Locate the cell with the specified text and output its [X, Y] center coordinate. 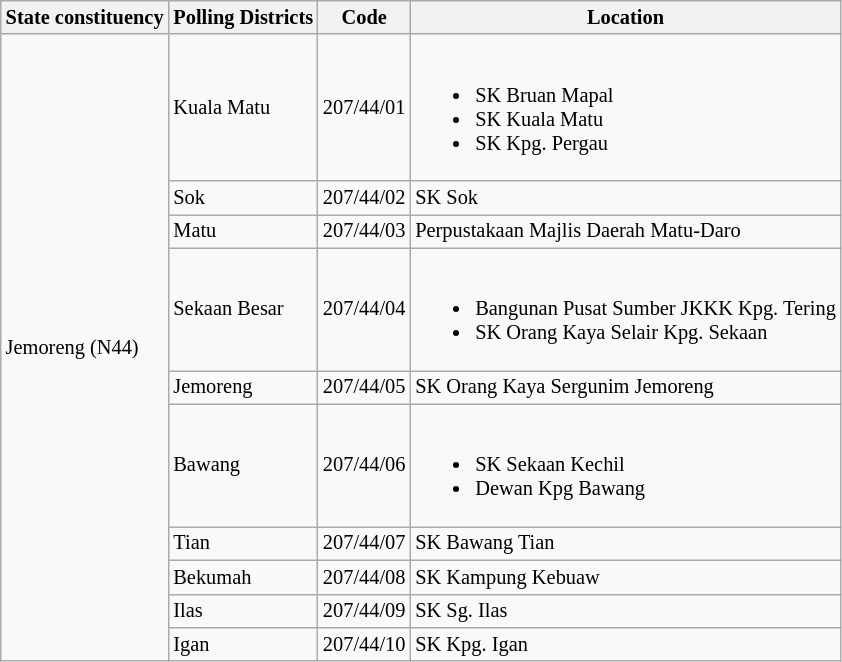
Igan [243, 644]
207/44/07 [364, 543]
Location [625, 17]
207/44/05 [364, 387]
SK Sok [625, 197]
SK Bawang Tian [625, 543]
Sok [243, 197]
State constituency [85, 17]
Kuala Matu [243, 107]
SK Kampung Kebuaw [625, 577]
SK Sekaan KechilDewan Kpg Bawang [625, 465]
Ilas [243, 611]
SK Sg. Ilas [625, 611]
Bawang [243, 465]
207/44/09 [364, 611]
Bangunan Pusat Sumber JKKK Kpg. TeringSK Orang Kaya Selair Kpg. Sekaan [625, 309]
Sekaan Besar [243, 309]
207/44/10 [364, 644]
Code [364, 17]
Perpustakaan Majlis Daerah Matu-Daro [625, 231]
SK Orang Kaya Sergunim Jemoreng [625, 387]
207/44/03 [364, 231]
Jemoreng (N44) [85, 348]
Polling Districts [243, 17]
207/44/04 [364, 309]
Matu [243, 231]
Tian [243, 543]
SK Bruan MapalSK Kuala MatuSK Kpg. Pergau [625, 107]
207/44/06 [364, 465]
207/44/08 [364, 577]
SK Kpg. Igan [625, 644]
Jemoreng [243, 387]
207/44/01 [364, 107]
207/44/02 [364, 197]
Bekumah [243, 577]
